Identify which cell holds the provided text, then report its (X, Y) central coordinate. 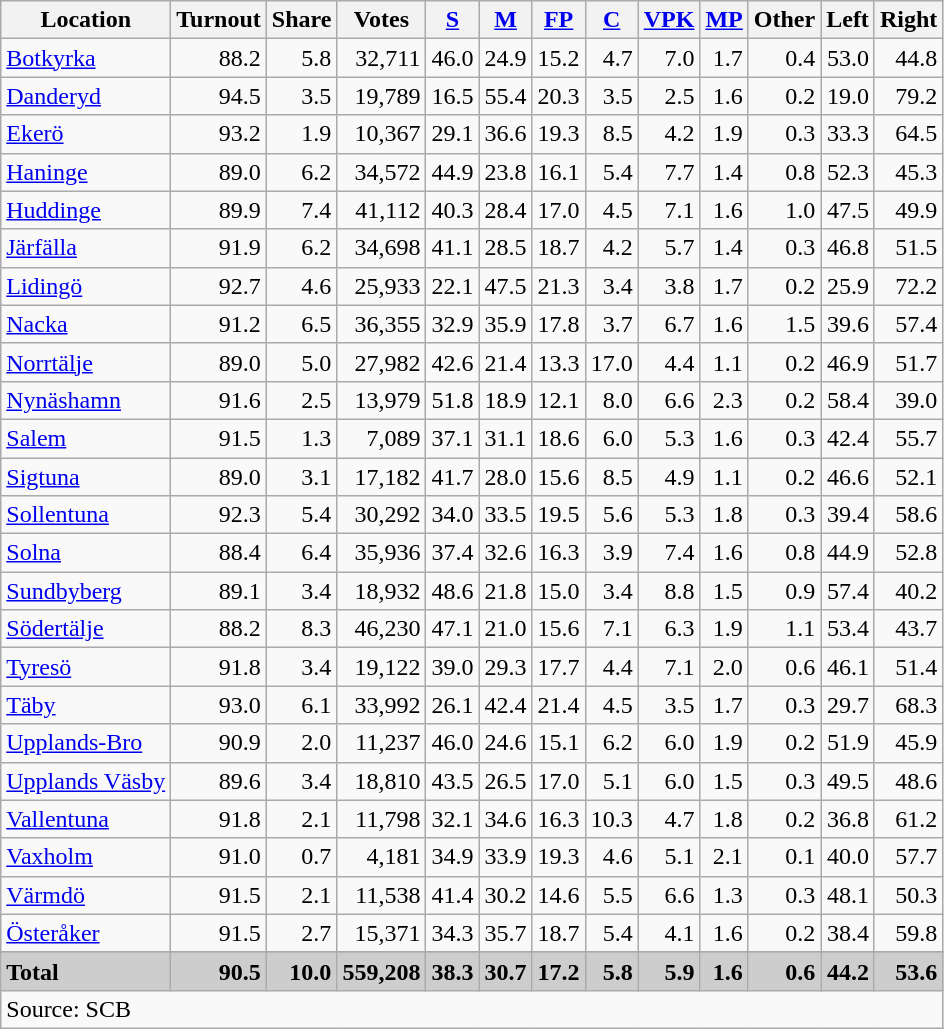
68.3 (908, 705)
Tyresö (86, 667)
M (506, 20)
89.1 (219, 591)
34.9 (452, 857)
12.1 (558, 400)
Share (302, 20)
49.5 (848, 781)
39.6 (848, 324)
Vallentuna (86, 819)
Vaxholm (86, 857)
43.7 (908, 629)
35,936 (382, 553)
28.5 (506, 248)
11,237 (382, 743)
37.1 (452, 438)
17,182 (382, 477)
94.5 (219, 96)
91.6 (219, 400)
15,371 (382, 933)
34.0 (452, 515)
19.5 (558, 515)
Nacka (86, 324)
17.2 (558, 971)
S (452, 20)
32.9 (452, 324)
34,698 (382, 248)
2.3 (724, 400)
44.2 (848, 971)
93.2 (219, 134)
18.6 (558, 438)
40.0 (848, 857)
17.7 (558, 667)
Total (86, 971)
Upplands-Bro (86, 743)
22.1 (452, 286)
31.1 (506, 438)
91.0 (219, 857)
61.2 (908, 819)
92.7 (219, 286)
51.8 (452, 400)
C (612, 20)
7,089 (382, 438)
40.3 (452, 210)
91.2 (219, 324)
MP (724, 20)
5.9 (669, 971)
2.7 (302, 933)
55.7 (908, 438)
4.1 (669, 933)
6.7 (669, 324)
Nynäshamn (86, 400)
34.3 (452, 933)
7.7 (669, 172)
30.7 (506, 971)
Danderyd (86, 96)
FP (558, 20)
45.3 (908, 172)
90.5 (219, 971)
36,355 (382, 324)
4.9 (669, 477)
3.9 (612, 553)
Södertälje (86, 629)
26.5 (506, 781)
Other (784, 20)
Värmdö (86, 895)
Sundbyberg (86, 591)
51.7 (908, 362)
49.9 (908, 210)
Solna (86, 553)
47.1 (452, 629)
43.5 (452, 781)
36.6 (506, 134)
79.2 (908, 96)
53.0 (848, 58)
27,982 (382, 362)
57.7 (908, 857)
41.7 (452, 477)
Votes (382, 20)
16.1 (558, 172)
64.5 (908, 134)
88.4 (219, 553)
33.3 (848, 134)
Upplands Väsby (86, 781)
16.5 (452, 96)
29.1 (452, 134)
33,992 (382, 705)
29.3 (506, 667)
32.6 (506, 553)
33.9 (506, 857)
35.9 (506, 324)
53.6 (908, 971)
5.7 (669, 248)
13,979 (382, 400)
Huddinge (86, 210)
7.0 (669, 58)
3.7 (612, 324)
1.0 (784, 210)
VPK (669, 20)
45.9 (908, 743)
90.9 (219, 743)
6.3 (669, 629)
41.1 (452, 248)
35.7 (506, 933)
Täby (86, 705)
92.3 (219, 515)
3.8 (669, 286)
0.4 (784, 58)
91.9 (219, 248)
Source: SCB (472, 1009)
55.4 (506, 96)
58.6 (908, 515)
21.0 (506, 629)
39.4 (848, 515)
89.6 (219, 781)
11,798 (382, 819)
52.3 (848, 172)
52.1 (908, 477)
29.7 (848, 705)
41.4 (452, 895)
Sollentuna (86, 515)
93.0 (219, 705)
8.8 (669, 591)
40.2 (908, 591)
58.4 (848, 400)
46.9 (848, 362)
38.4 (848, 933)
51.4 (908, 667)
25.9 (848, 286)
Ekerö (86, 134)
6.4 (302, 553)
23.8 (506, 172)
28.4 (506, 210)
13.3 (558, 362)
6.1 (302, 705)
34.6 (506, 819)
48.1 (848, 895)
72.2 (908, 286)
21.8 (506, 591)
30.2 (506, 895)
41,112 (382, 210)
5.0 (302, 362)
5.5 (612, 895)
51.5 (908, 248)
24.9 (506, 58)
15.2 (558, 58)
38.3 (452, 971)
25,933 (382, 286)
34,572 (382, 172)
30,292 (382, 515)
20.3 (558, 96)
18.9 (506, 400)
19,122 (382, 667)
36.8 (848, 819)
52.8 (908, 553)
26.1 (452, 705)
5.6 (612, 515)
10,367 (382, 134)
42.6 (452, 362)
4,181 (382, 857)
8.3 (302, 629)
89.9 (219, 210)
18,810 (382, 781)
15.0 (558, 591)
17.8 (558, 324)
32.1 (452, 819)
8.0 (612, 400)
14.6 (558, 895)
Turnout (219, 20)
32,711 (382, 58)
Österåker (86, 933)
Botkyrka (86, 58)
59.8 (908, 933)
0.9 (784, 591)
19,789 (382, 96)
44.8 (908, 58)
0.7 (302, 857)
Haninge (86, 172)
21.3 (558, 286)
559,208 (382, 971)
6.5 (302, 324)
Lidingö (86, 286)
51.9 (848, 743)
24.6 (506, 743)
19.0 (848, 96)
Järfälla (86, 248)
46.8 (848, 248)
28.0 (506, 477)
46.1 (848, 667)
15.1 (558, 743)
46,230 (382, 629)
37.4 (452, 553)
18,932 (382, 591)
Right (908, 20)
Sigtuna (86, 477)
Norrtälje (86, 362)
3.1 (302, 477)
Location (86, 20)
33.5 (506, 515)
Salem (86, 438)
10.0 (302, 971)
Left (848, 20)
46.6 (848, 477)
50.3 (908, 895)
0.1 (784, 857)
53.4 (848, 629)
10.3 (612, 819)
11,538 (382, 895)
